Output the (x, y) coordinate of the center of the cell containing the given text.  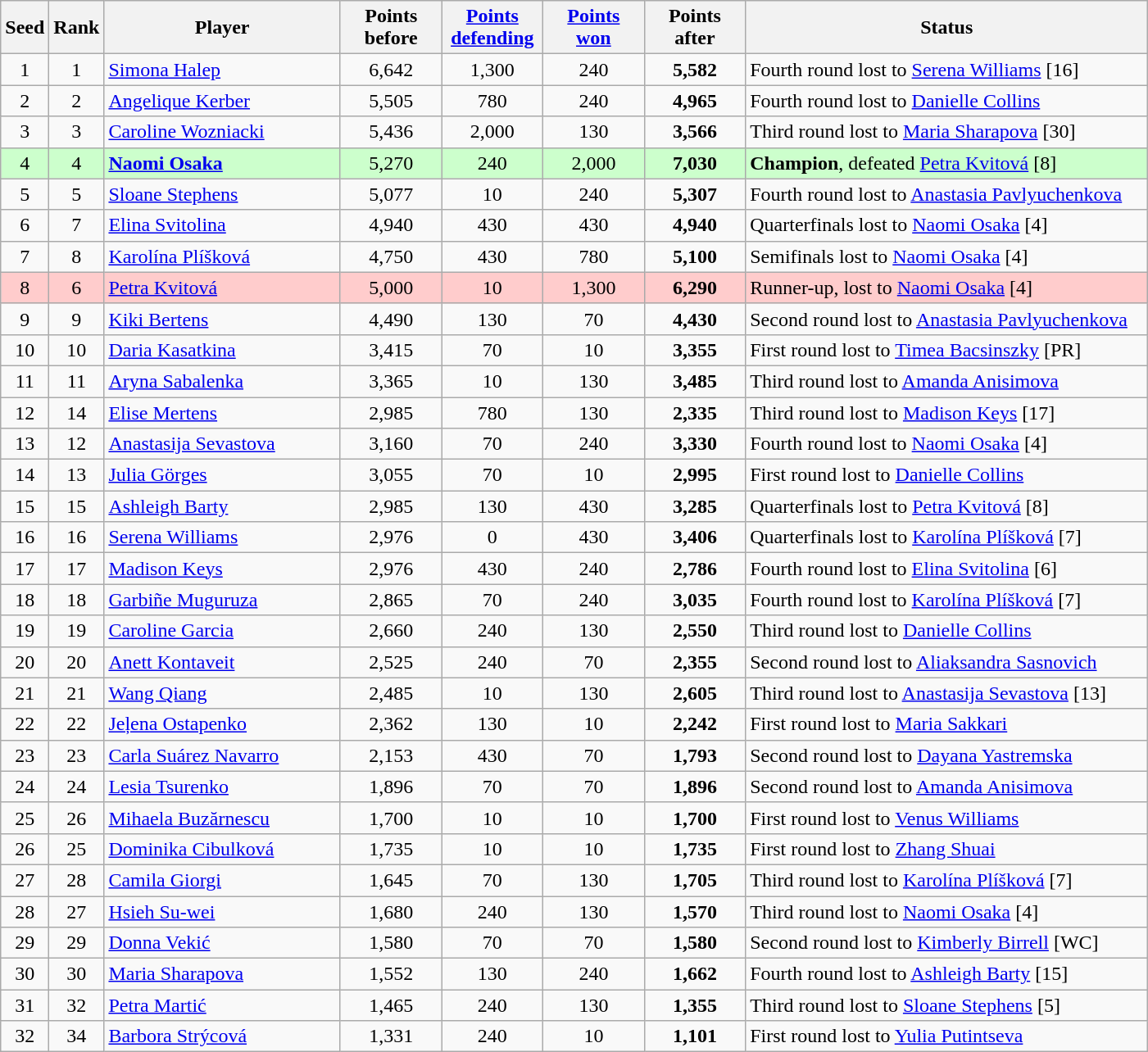
Madison Keys (223, 569)
3,485 (695, 381)
Elina Svitolina (223, 225)
1,662 (695, 974)
4,490 (391, 319)
Quarterfinals lost to Naomi Osaka [4] (947, 225)
Fourth round lost to Naomi Osaka [4] (947, 444)
Quarterfinals lost to Petra Kvitová [8] (947, 506)
Maria Sharapova (223, 974)
Fourth round lost to Elina Svitolina [6] (947, 569)
3,160 (391, 444)
5,436 (391, 132)
Third round lost to Amanda Anisimova (947, 381)
Carla Suárez Navarro (223, 755)
1,355 (695, 1005)
4,430 (695, 319)
3,285 (695, 506)
Third round lost to Madison Keys [17] (947, 412)
Wang Qiang (223, 693)
Third round lost to Naomi Osaka [4] (947, 912)
1,645 (391, 880)
Jeļena Ostapenko (223, 724)
1,793 (695, 755)
1,552 (391, 974)
Second round lost to Aliaksandra Sasnovich (947, 662)
6,642 (391, 70)
3,406 (695, 537)
1,705 (695, 880)
Hsieh Su-wei (223, 912)
First round lost to Venus Williams (947, 818)
Runner-up, lost to Naomi Osaka [4] (947, 288)
Third round lost to Danielle Collins (947, 631)
Fourth round lost to Serena Williams [16] (947, 70)
2,995 (695, 475)
Points before (391, 28)
Elise Mertens (223, 412)
Points defending (492, 28)
Points after (695, 28)
4,965 (695, 101)
Petra Martić (223, 1005)
Dominika Cibulková (223, 849)
5,270 (391, 163)
31 (25, 1005)
1,570 (695, 912)
Mihaela Buzărnescu (223, 818)
34 (77, 1036)
Naomi Osaka (223, 163)
Fourth round lost to Ashleigh Barty [15] (947, 974)
5,307 (695, 194)
Donna Vekić (223, 943)
Simona Halep (223, 70)
3,566 (695, 132)
1,680 (391, 912)
1,101 (695, 1036)
Rank (77, 28)
2,362 (391, 724)
1,331 (391, 1036)
Anett Kontaveit (223, 662)
2,786 (695, 569)
Fourth round lost to Danielle Collins (947, 101)
2,550 (695, 631)
Sloane Stephens (223, 194)
7,030 (695, 163)
First round lost to Zhang Shuai (947, 849)
3,330 (695, 444)
5,582 (695, 70)
Player (223, 28)
0 (492, 537)
Third round lost to Maria Sharapova [30] (947, 132)
Anastasija Sevastova (223, 444)
Fourth round lost to Anastasia Pavlyuchenkova (947, 194)
Barbora Strýcová (223, 1036)
5,077 (391, 194)
Second round lost to Amanda Anisimova (947, 787)
3,415 (391, 350)
Semifinals lost to Naomi Osaka [4] (947, 256)
Caroline Garcia (223, 631)
Kiki Bertens (223, 319)
Third round lost to Sloane Stephens [5] (947, 1005)
First round lost to Timea Bacsinszky [PR] (947, 350)
2,605 (695, 693)
Third round lost to Karolína Plíšková [7] (947, 880)
Quarterfinals lost to Karolína Plíšková [7] (947, 537)
First round lost to Danielle Collins (947, 475)
Second round lost to Dayana Yastremska (947, 755)
3,055 (391, 475)
Third round lost to Anastasija Sevastova [13] (947, 693)
Lesia Tsurenko (223, 787)
Seed (25, 28)
Second round lost to Kimberly Birrell [WC] (947, 943)
3,035 (695, 600)
5,505 (391, 101)
Champion, defeated Petra Kvitová [8] (947, 163)
5,100 (695, 256)
Ashleigh Barty (223, 506)
First round lost to Maria Sakkari (947, 724)
3,355 (695, 350)
Points won (594, 28)
5,000 (391, 288)
Angelique Kerber (223, 101)
Aryna Sabalenka (223, 381)
1,465 (391, 1005)
3,365 (391, 381)
Serena Williams (223, 537)
2,335 (695, 412)
Julia Görges (223, 475)
2,242 (695, 724)
Second round lost to Anastasia Pavlyuchenkova (947, 319)
Caroline Wozniacki (223, 132)
2,153 (391, 755)
2,660 (391, 631)
6,290 (695, 288)
Camila Giorgi (223, 880)
Fourth round lost to Karolína Plíšková [7] (947, 600)
First round lost to Yulia Putintseva (947, 1036)
2,485 (391, 693)
2,865 (391, 600)
Daria Kasatkina (223, 350)
Karolína Plíšková (223, 256)
2,525 (391, 662)
2,355 (695, 662)
Petra Kvitová (223, 288)
4,750 (391, 256)
Garbiñe Muguruza (223, 600)
Status (947, 28)
